Return (x, y) of the center of cell containing provided text 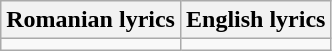
Romanian lyrics (91, 20)
English lyrics (255, 20)
